Capture the cell that displays the provided text and extract its [x, y] central coordinate. 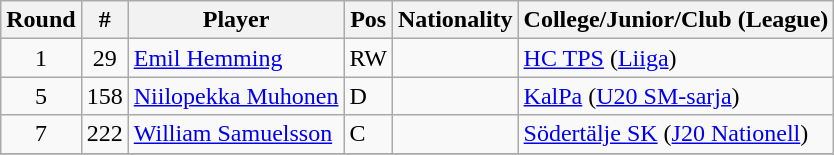
Pos [368, 20]
KalPa (U20 SM-sarja) [676, 96]
222 [104, 134]
HC TPS (Liiga) [676, 58]
D [368, 96]
158 [104, 96]
Player [236, 20]
5 [41, 96]
Södertälje SK (J20 Nationell) [676, 134]
RW [368, 58]
Nationality [455, 20]
1 [41, 58]
Round [41, 20]
College/Junior/Club (League) [676, 20]
Niilopekka Muhonen [236, 96]
C [368, 134]
29 [104, 58]
Emil Hemming [236, 58]
William Samuelsson [236, 134]
# [104, 20]
7 [41, 134]
